Identify which cell holds the provided text, then report its (X, Y) central coordinate. 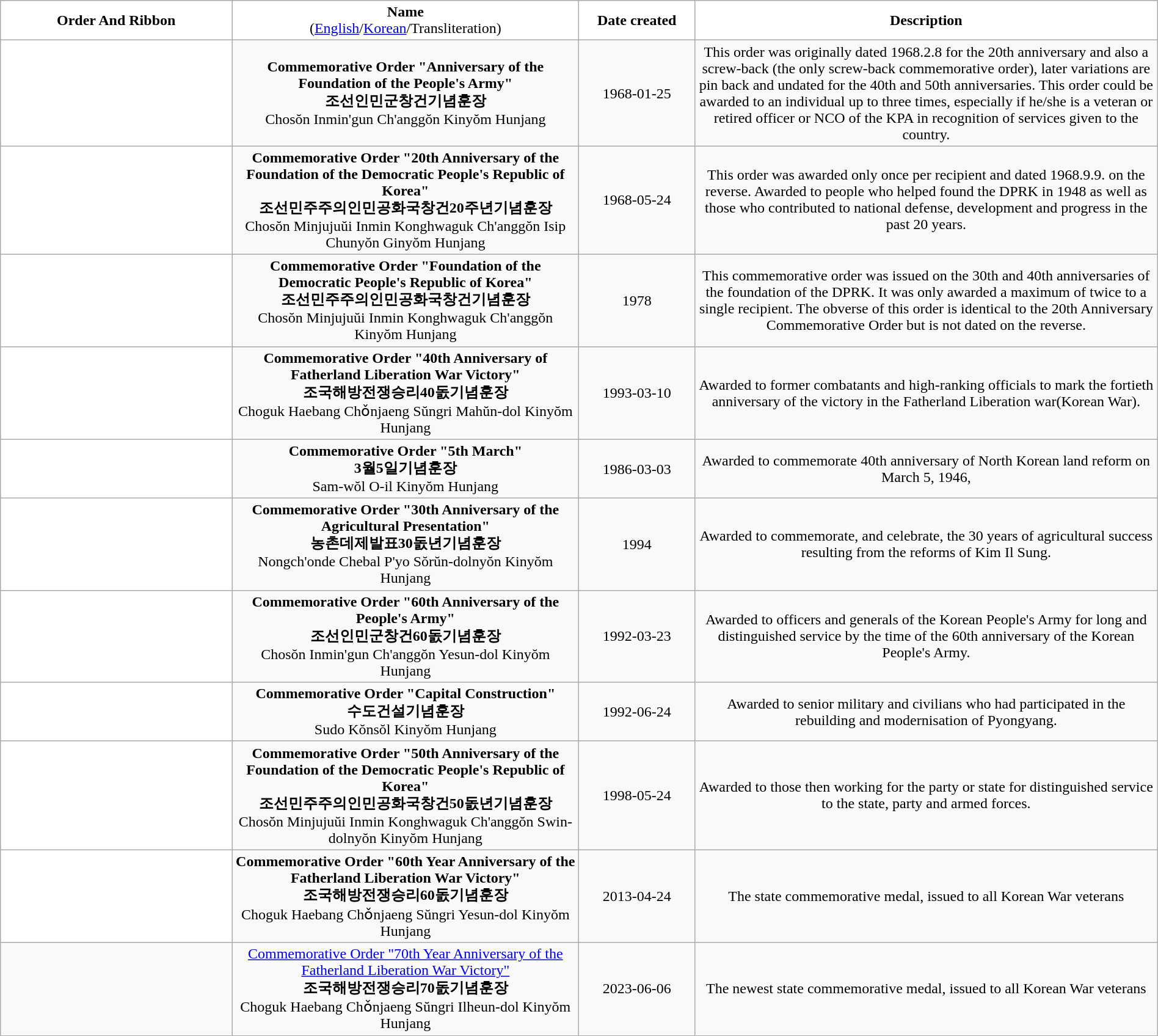
Awarded to commemorate, and celebrate, the 30 years of agricultural success resulting from the reforms of Kim Il Sung. (926, 545)
1994 (636, 545)
Commemorative Order "Capital Construction"수도건설기념훈장Sudo Kŏnsŏl Kinyŏm Hunjang (406, 712)
Commemorative Order "60th Anniversary of the People's Army"조선인민군창건60돐기념훈장Chosŏn Inmin'gun Ch'anggŏn Yesun-dol Kinyŏm Hunjang (406, 637)
Commemorative Order "5th March"3월5일기념훈장Sam-wŏl O-il Kinyŏm Hunjang (406, 469)
Name(English/Korean/Transliteration) (406, 21)
The newest state commemorative medal, issued to all Korean War veterans (926, 989)
1968-05-24 (636, 200)
Commemorative Order "30th Anniversary of the Agricultural Presentation"농촌데제발표30돐년기념훈장Nongch'onde Chebal P'yo Sŏrŭn-dolnyŏn Kinyŏm Hunjang (406, 545)
1998-05-24 (636, 795)
Commemorative Order "40th Anniversary of Fatherland Liberation War Victory"조국해방전쟁승리40돐기념훈장Choguk Haebang Chǒnjaeng Sŭngri Mahŭn-dol Kinyŏm Hunjang (406, 393)
Awarded to those then working for the party or state for distinguished service to the state, party and armed forces. (926, 795)
1978 (636, 301)
2013-04-24 (636, 896)
Order And Ribbon (116, 21)
2023-06-06 (636, 989)
1992-06-24 (636, 712)
Date created (636, 21)
1993-03-10 (636, 393)
Description (926, 21)
Awarded to former combatants and high-ranking officials to mark the fortieth anniversary of the victory in the Fatherland Liberation war(Korean War). (926, 393)
Awarded to senior military and civilians who had participated in the rebuilding and modernisation of Pyongyang. (926, 712)
1992-03-23 (636, 637)
The state commemorative medal, issued to all Korean War veterans (926, 896)
1968-01-25 (636, 93)
1986-03-03 (636, 469)
Commemorative Order "Anniversary of the Foundation of the People's Army"조선인민군창건기념훈장Chosŏn Inmin'gun Ch'anggŏn Kinyŏm Hunjang (406, 93)
Awarded to commemorate 40th anniversary of North Korean land reform on March 5, 1946, (926, 469)
